Determine the (X, Y) coordinate at the center of the cell enclosing the given text.  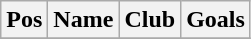
Name (84, 20)
Pos (24, 20)
Club (150, 20)
Goals (216, 20)
